Return the [x, y] coordinate for the center point of the cell that contains the specified text.  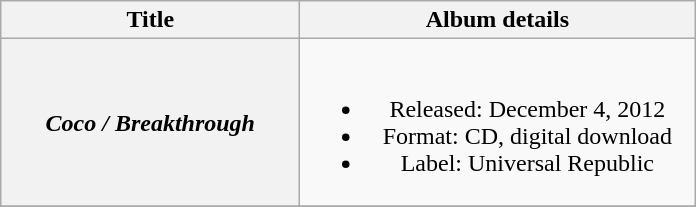
Title [150, 20]
Released: December 4, 2012Format: CD, digital downloadLabel: Universal Republic [498, 122]
Coco / Breakthrough [150, 122]
Album details [498, 20]
